Detect which cell encompasses the target text, then output its [x, y] center coordinate. 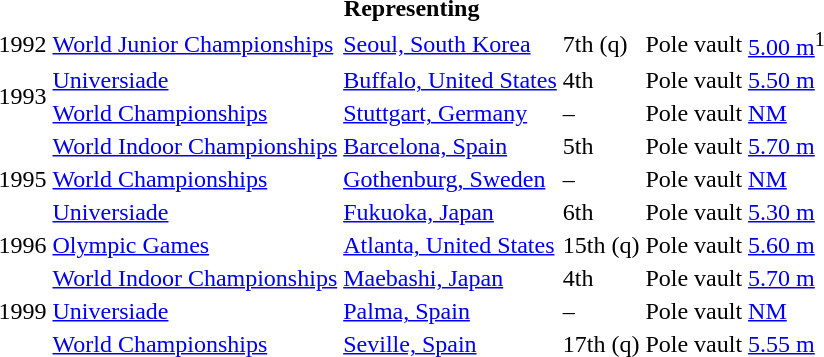
6th [601, 212]
Barcelona, Spain [450, 146]
World Junior Championships [195, 44]
Fukuoka, Japan [450, 212]
5th [601, 146]
Maebashi, Japan [450, 278]
Palma, Spain [450, 311]
Buffalo, United States [450, 80]
7th (q) [601, 44]
Seoul, South Korea [450, 44]
Gothenburg, Sweden [450, 179]
Atlanta, United States [450, 245]
Olympic Games [195, 245]
15th (q) [601, 245]
Stuttgart, Germany [450, 113]
